Find where the given text appears and provide that cell's center as (x, y) coordinate. 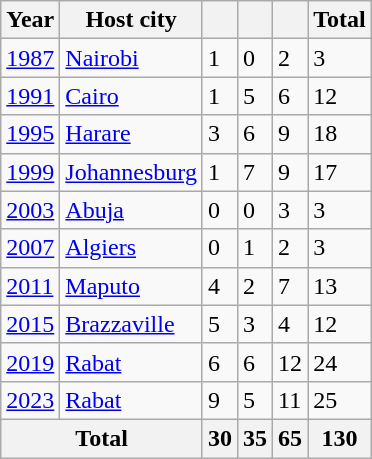
2003 (30, 210)
Johannesburg (132, 172)
Harare (132, 134)
Nairobi (132, 58)
18 (340, 134)
25 (340, 400)
Cairo (132, 96)
Brazzaville (132, 324)
2007 (30, 248)
24 (340, 362)
13 (340, 286)
Abuja (132, 210)
11 (290, 400)
17 (340, 172)
Algiers (132, 248)
130 (340, 438)
Host city (132, 20)
2023 (30, 400)
30 (220, 438)
1995 (30, 134)
2011 (30, 286)
2019 (30, 362)
2015 (30, 324)
1991 (30, 96)
Year (30, 20)
35 (254, 438)
1999 (30, 172)
65 (290, 438)
Maputo (132, 286)
1987 (30, 58)
